From the cell containing the given text, extract its center point as [X, Y] coordinate. 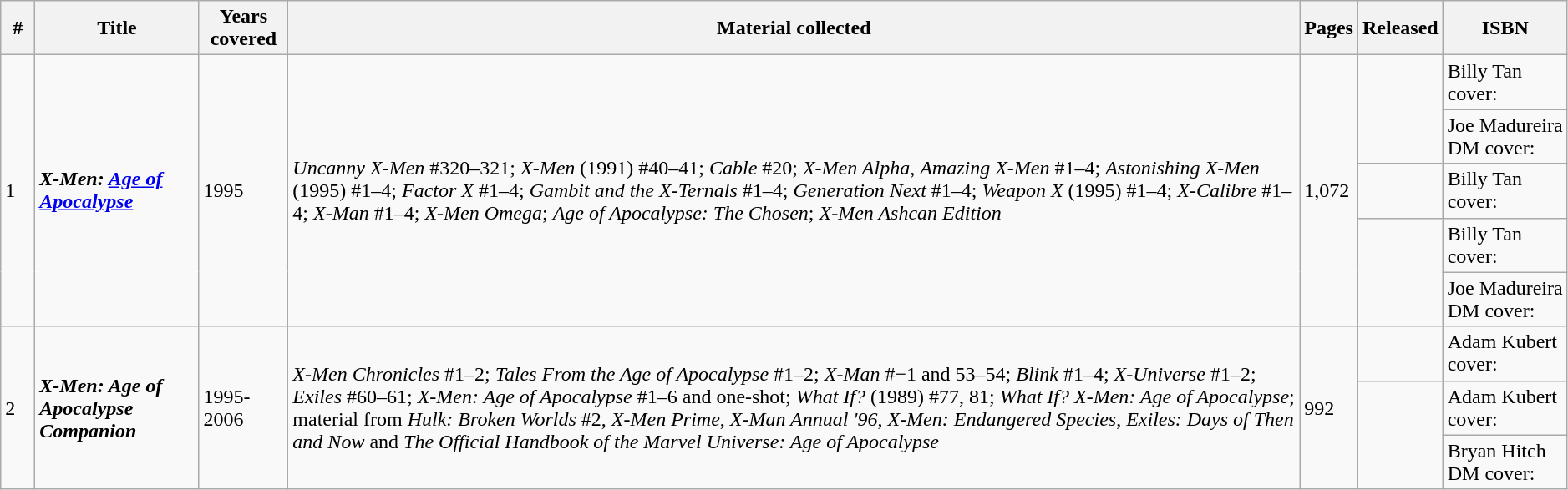
2 [18, 407]
1,072 [1329, 190]
X-Men: Age of Apocalypse Companion [117, 407]
ISBN [1505, 28]
Released [1400, 28]
992 [1329, 407]
Years covered [244, 28]
Pages [1329, 28]
1995-2006 [244, 407]
Material collected [794, 28]
Bryan Hitch DM cover: [1505, 462]
Title [117, 28]
1995 [244, 190]
X-Men: Age of Apocalypse [117, 190]
1 [18, 190]
# [18, 28]
